Detect which cell encompasses the target text, then output its [x, y] center coordinate. 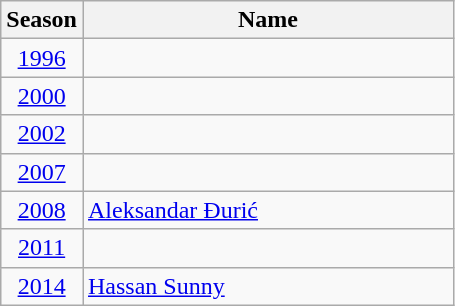
2011 [42, 248]
2007 [42, 172]
Name [268, 20]
Aleksandar Đurić [268, 210]
Season [42, 20]
2008 [42, 210]
1996 [42, 58]
2014 [42, 286]
2000 [42, 96]
2002 [42, 134]
Hassan Sunny [268, 286]
